Provide the [X, Y] coordinate of the cell's center where the given text is located.  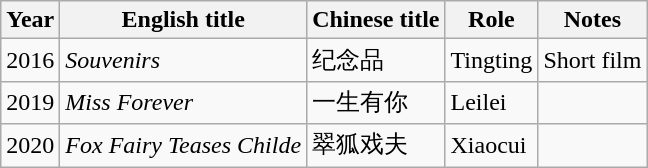
Notes [592, 20]
Short film [592, 60]
一生有你 [376, 102]
纪念品 [376, 60]
Xiaocui [492, 146]
Role [492, 20]
2016 [30, 60]
2019 [30, 102]
Souvenirs [184, 60]
Leilei [492, 102]
English title [184, 20]
Tingting [492, 60]
Year [30, 20]
Miss Forever [184, 102]
Chinese title [376, 20]
2020 [30, 146]
翠狐戏夫 [376, 146]
Fox Fairy Teases Childe [184, 146]
